From the cell containing the given text, extract its center point as [X, Y] coordinate. 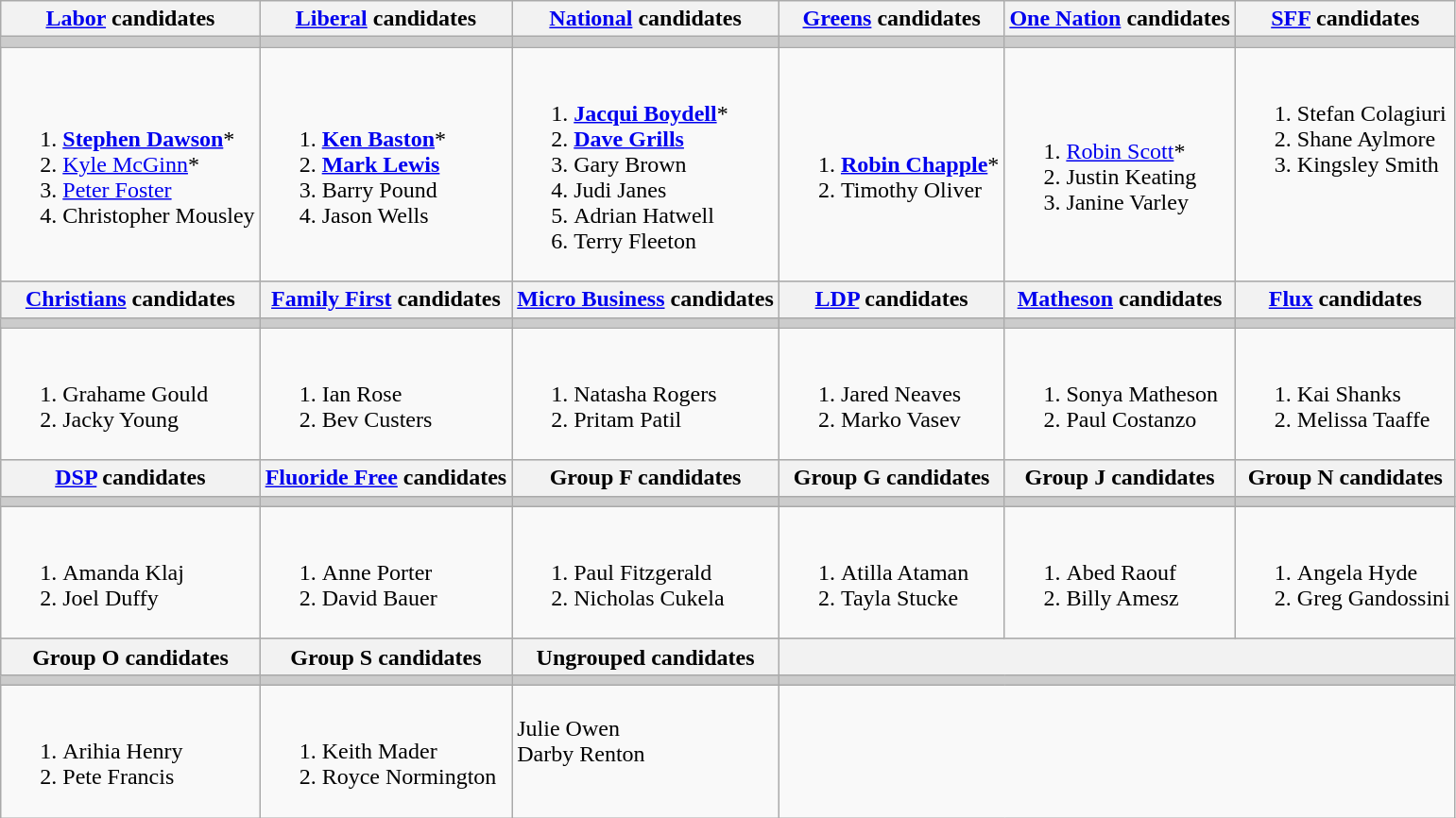
Group J candidates [1120, 478]
SFF candidates [1345, 19]
Paul FitzgeraldNicholas Cukela [646, 572]
Christians candidates [130, 299]
Jacqui Boydell*Dave GrillsGary BrownJudi JanesAdrian HatwellTerry Fleeton [646, 164]
Group F candidates [646, 478]
Stephen Dawson*Kyle McGinn*Peter FosterChristopher Mousley [130, 164]
DSP candidates [130, 478]
Ungrouped candidates [646, 656]
Keith MaderRoyce Normington [385, 751]
Anne PorterDavid Bauer [385, 572]
One Nation candidates [1120, 19]
LDP candidates [891, 299]
Jared NeavesMarko Vasev [891, 394]
Greens candidates [891, 19]
Labor candidates [130, 19]
Fluoride Free candidates [385, 478]
Julie Owen Darby Renton [646, 751]
Angela HydeGreg Gandossini [1345, 572]
Amanda KlajJoel Duffy [130, 572]
Micro Business candidates [646, 299]
Group N candidates [1345, 478]
Robin Chapple*Timothy Oliver [891, 164]
Group G candidates [891, 478]
Matheson candidates [1120, 299]
Ken Baston*Mark LewisBarry PoundJason Wells [385, 164]
Liberal candidates [385, 19]
Abed RaoufBilly Amesz [1120, 572]
Sonya MathesonPaul Costanzo [1120, 394]
Robin Scott*Justin KeatingJanine Varley [1120, 164]
Flux candidates [1345, 299]
Atilla AtamanTayla Stucke [891, 572]
Natasha RogersPritam Patil [646, 394]
Kai ShanksMelissa Taaffe [1345, 394]
Grahame GouldJacky Young [130, 394]
Arihia HenryPete Francis [130, 751]
Group S candidates [385, 656]
National candidates [646, 19]
Family First candidates [385, 299]
Ian RoseBev Custers [385, 394]
Stefan ColagiuriShane AylmoreKingsley Smith [1345, 164]
Group O candidates [130, 656]
